Capture the cell that displays the provided text and extract its (X, Y) central coordinate. 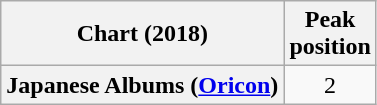
Peakposition (330, 34)
Chart (2018) (142, 34)
2 (330, 85)
Japanese Albums (Oricon) (142, 85)
